Search for the cell housing the specified text and yield its [x, y] center coordinate. 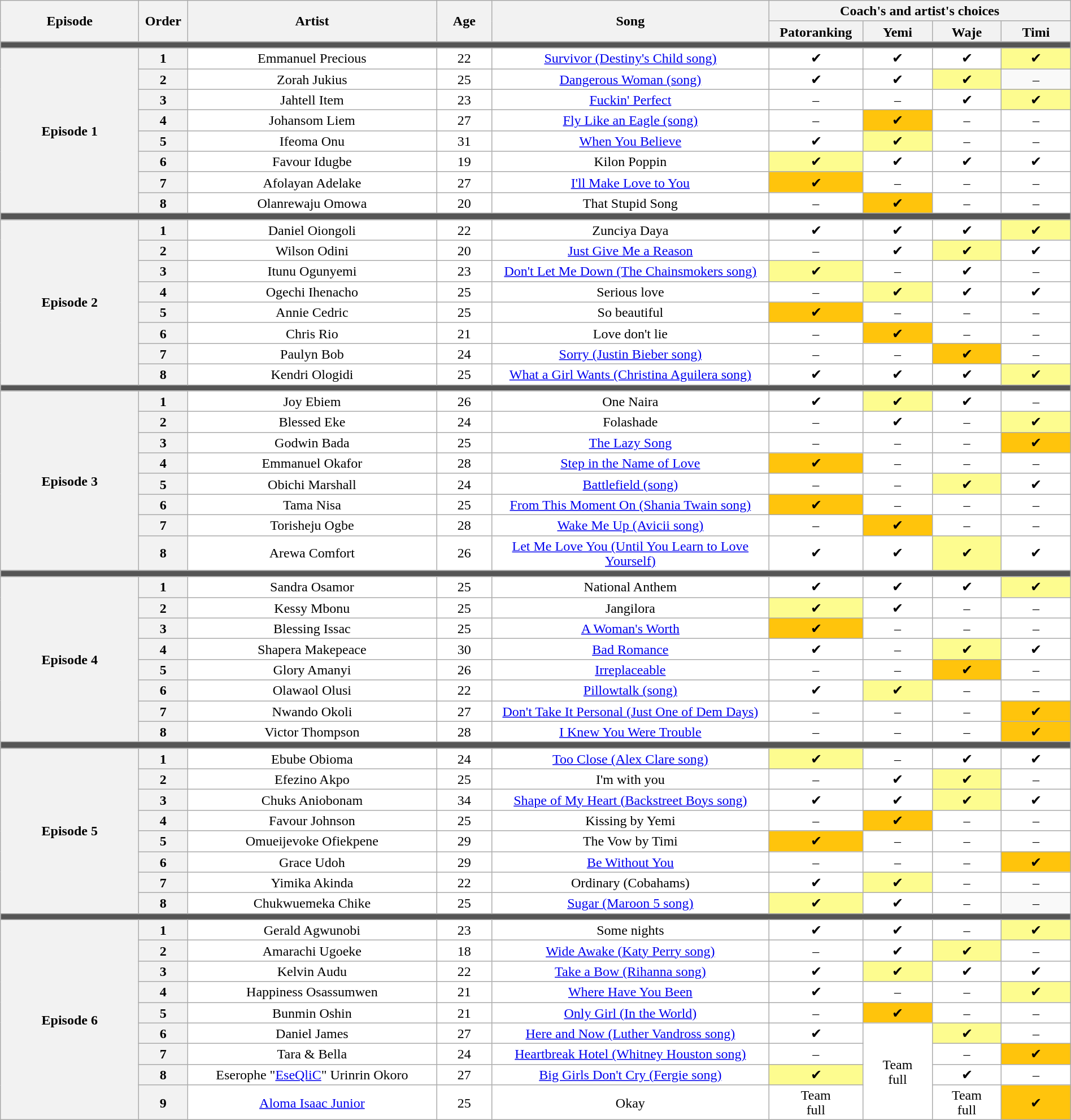
Omueijevoke Ofiekpene [312, 842]
Jangilora [630, 608]
30 [464, 650]
Grace Udoh [312, 862]
Big Girls Don't Cry (Fergie song) [630, 1074]
Wake Me Up (Avicii song) [630, 525]
Take a Bow (Rihanna song) [630, 971]
Ogechi Ihenacho [312, 291]
Godwin Bada [312, 443]
Episode [70, 21]
Zunciya Daya [630, 229]
Kissing by Yemi [630, 820]
19 [464, 162]
I'm with you [630, 779]
Obichi Marshall [312, 483]
Kelvin Audu [312, 971]
Episode 3 [70, 481]
Patoranking [816, 32]
Sugar (Maroon 5 song) [630, 904]
Survivor (Destiny's Child song) [630, 59]
Olanrewaju Omowa [312, 203]
Episode 2 [70, 302]
Ifeoma Onu [312, 141]
Timi [1036, 32]
Ordinary (Cobahams) [630, 882]
Joy Ebiem [312, 401]
Episode 5 [70, 831]
What a Girl Wants (Christina Aguilera song) [630, 374]
Sandra Osamor [312, 587]
Wilson Odini [312, 251]
Yemi [898, 32]
Some nights [630, 930]
Johansom Liem [312, 121]
The Vow by Timi [630, 842]
Sorry (Justin Bieber song) [630, 354]
Kilon Poppin [630, 162]
Episode 1 [70, 130]
Song [630, 21]
Shapera Makepeace [312, 650]
Wide Awake (Katy Perry song) [630, 951]
Jahtell Item [312, 99]
Be Without You [630, 862]
Arewa Comfort [312, 553]
Only Girl (In the World) [630, 1012]
Love don't lie [630, 333]
Waje [966, 32]
Fuckin' Perfect [630, 99]
Emmanuel Precious [312, 59]
Heartbreak Hotel (Whitney Houston song) [630, 1054]
A Woman's Worth [630, 628]
Episode 4 [70, 659]
Olawaol Olusi [312, 690]
Don't Take It Personal (Just One of Dem Days) [630, 711]
Daniel Oiongoli [312, 229]
One Naira [630, 401]
That Stupid Song [630, 203]
Glory Amanyi [312, 670]
Itunu Ogunyemi [312, 271]
34 [464, 800]
Chuks Aniobonam [312, 800]
Afolayan Adelake [312, 182]
Tara & Bella [312, 1054]
Bad Romance [630, 650]
Blessed Eke [312, 422]
Artist [312, 21]
Okay [630, 1102]
Where Have You Been [630, 992]
Serious love [630, 291]
Emmanuel Okafor [312, 463]
Episode 6 [70, 1020]
Eserophe "EseQliC" Urinrin Okoro [312, 1074]
Dangerous Woman (song) [630, 79]
Coach's and artist's choices [920, 11]
Yimika Akinda [312, 882]
The Lazy Song [630, 443]
Step in the Name of Love [630, 463]
Let Me Love You (Until You Learn to Love Yourself) [630, 553]
Zorah Jukius [312, 79]
Tama Nisa [312, 505]
I Knew You Were Trouble [630, 732]
National Anthem [630, 587]
Happiness Osassumwen [312, 992]
Favour Idugbe [312, 162]
Battlefield (song) [630, 483]
Gerald Agwunobi [312, 930]
Torisheju Ogbe [312, 525]
Kessy Mbonu [312, 608]
From This Moment On (Shania Twain song) [630, 505]
Chukwuemeka Chike [312, 904]
Here and Now (Luther Vandross song) [630, 1034]
Blessing Issac [312, 628]
Shape of My Heart (Backstreet Boys song) [630, 800]
Aloma Isaac Junior [312, 1102]
So beautiful [630, 313]
Paulyn Bob [312, 354]
18 [464, 951]
Nwando Okoli [312, 711]
31 [464, 141]
Annie Cedric [312, 313]
Too Close (Alex Clare song) [630, 759]
Age [464, 21]
When You Believe [630, 141]
Chris Rio [312, 333]
Kendri Ologidi [312, 374]
Order [163, 21]
Victor Thompson [312, 732]
9 [163, 1102]
Bunmin Oshin [312, 1012]
Irreplaceable [630, 670]
Favour Johnson [312, 820]
Daniel James [312, 1034]
Folashade [630, 422]
Pillowtalk (song) [630, 690]
Fly Like an Eagle (song) [630, 121]
I'll Make Love to You [630, 182]
Ebube Obioma [312, 759]
Just Give Me a Reason [630, 251]
Don't Let Me Down (The Chainsmokers song) [630, 271]
Efezino Akpo [312, 779]
Amarachi Ugoeke [312, 951]
